Return (X, Y) of the center of cell containing provided text 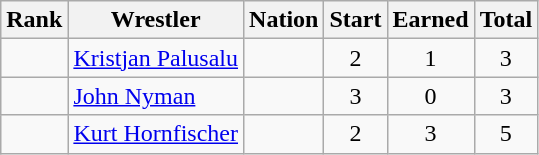
Earned (430, 20)
5 (506, 134)
John Nyman (156, 96)
Total (506, 20)
1 (430, 58)
Rank (34, 20)
Wrestler (156, 20)
Start (356, 20)
Kurt Hornfischer (156, 134)
Kristjan Palusalu (156, 58)
Nation (284, 20)
0 (430, 96)
